Find where the given text appears and provide that cell's center as [X, Y] coordinate. 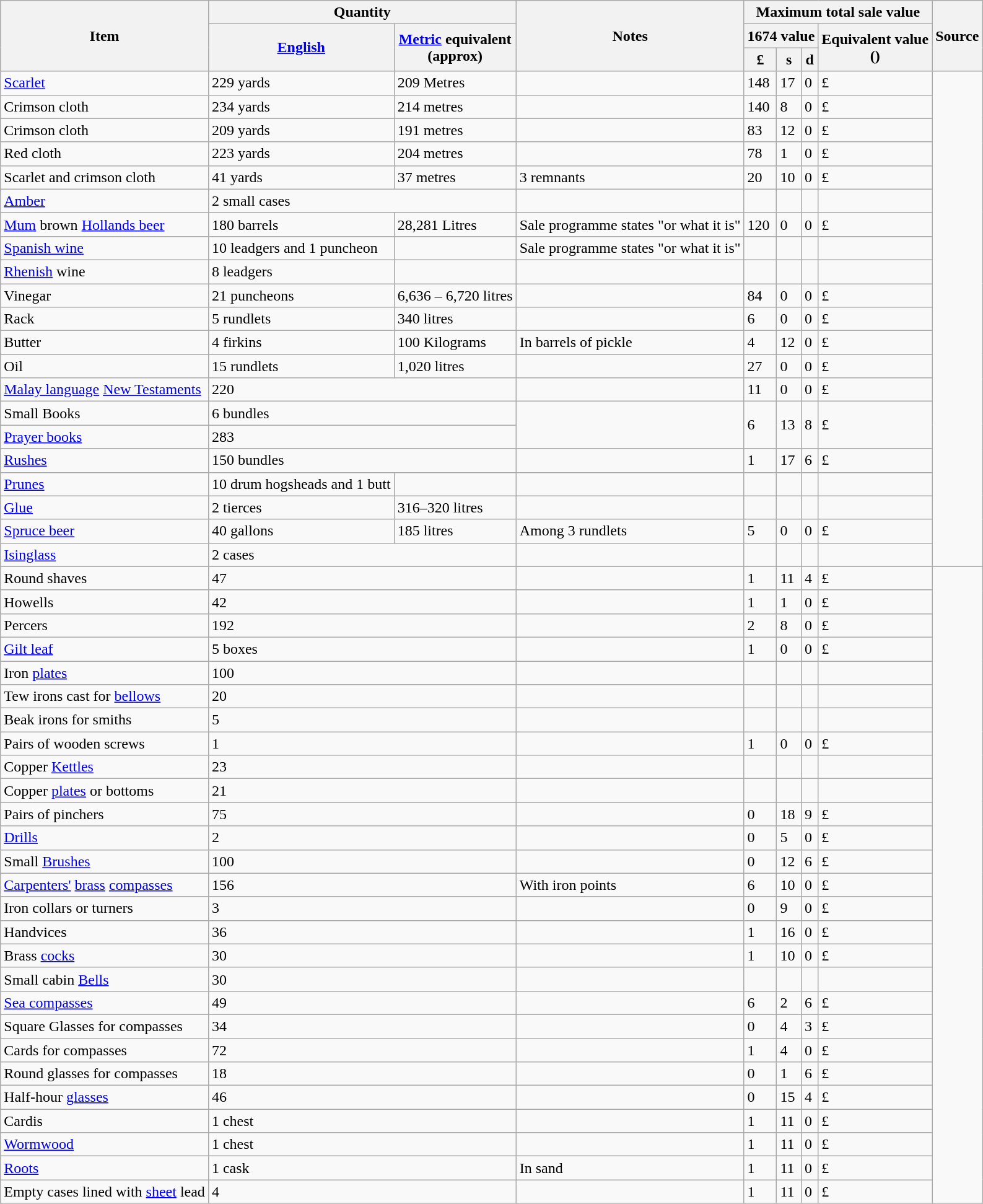
4 firkins [301, 343]
23 [362, 767]
With iron points [630, 885]
140 [761, 107]
214 metres [455, 107]
Empty cases lined with sheet lead [105, 1192]
2 small cases [362, 201]
Oil [105, 366]
Carpenters' brass compasses [105, 885]
Equivalent value() [875, 48]
10 leadgers and 1 puncheon [301, 248]
2 tierces [301, 508]
Prunes [105, 484]
Item [105, 36]
English [301, 48]
83 [761, 130]
Drills [105, 838]
Maximum total sale value [838, 12]
40 gallons [301, 531]
21 [362, 791]
Rack [105, 319]
Half-hour glasses [105, 1097]
1 cask [362, 1168]
In sand [630, 1168]
Gilt leaf [105, 649]
Scarlet [105, 83]
5 rundlets [301, 319]
5 boxes [362, 649]
15 rundlets [301, 366]
Notes [630, 36]
180 barrels [301, 224]
46 [362, 1097]
204 metres [455, 154]
Round glasses for compasses [105, 1074]
Scarlet and crimson cloth [105, 177]
28,281 Litres [455, 224]
41 yards [301, 177]
192 [362, 625]
Quantity [362, 12]
Pairs of pinchers [105, 814]
209 Metres [455, 83]
Round shaves [105, 578]
Iron plates [105, 672]
Wormwood [105, 1145]
8 leadgers [301, 271]
27 [761, 366]
1674 value [781, 36]
Cardis [105, 1121]
Brass cocks [105, 956]
72 [362, 1050]
Butter [105, 343]
6 bundles [362, 413]
15 [789, 1097]
d [809, 59]
Small Brushes [105, 861]
Howells [105, 602]
Iron collars or turners [105, 908]
75 [362, 814]
340 litres [455, 319]
Copper plates or bottoms [105, 791]
156 [362, 885]
Among 3 rundlets [630, 531]
Handvices [105, 932]
Prayer books [105, 437]
234 yards [301, 107]
47 [362, 578]
Small Books [105, 413]
2 cases [362, 555]
Source [958, 36]
16 [789, 932]
Square Glasses for compasses [105, 1026]
In barrels of pickle [630, 343]
191 metres [455, 130]
6,636 – 6,720 litres [455, 296]
Roots [105, 1168]
Copper Kettles [105, 767]
s [789, 59]
Spruce beer [105, 531]
34 [362, 1026]
120 [761, 224]
Glue [105, 508]
84 [761, 296]
Sea compasses [105, 1003]
220 [362, 390]
100 Kilograms [455, 343]
283 [362, 437]
Beak irons for smiths [105, 720]
36 [362, 932]
Tew irons cast for bellows [105, 696]
42 [362, 602]
Metric equivalent(approx) [455, 48]
37 metres [455, 177]
Pairs of wooden screws [105, 744]
Percers [105, 625]
Vinegar [105, 296]
209 yards [301, 130]
Amber [105, 201]
229 yards [301, 83]
185 litres [455, 531]
148 [761, 83]
Cards for compasses [105, 1050]
Isinglass [105, 555]
49 [362, 1003]
21 puncheons [301, 296]
78 [761, 154]
223 yards [301, 154]
316–320 litres [455, 508]
Spanish wine [105, 248]
Mum brown Hollands beer [105, 224]
150 bundles [362, 460]
3 remnants [630, 177]
Red cloth [105, 154]
13 [789, 425]
Small cabin Bells [105, 979]
Malay language New Testaments [105, 390]
1,020 litres [455, 366]
10 drum hogsheads and 1 butt [301, 484]
Rushes [105, 460]
Rhenish wine [105, 271]
